Pinpoint the cell where the given text exists, returning its [X, Y] midpoint coordinate. 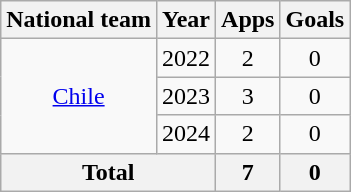
7 [248, 172]
3 [248, 96]
National team [79, 20]
Total [108, 172]
Goals [315, 20]
2023 [186, 96]
Year [186, 20]
Chile [79, 96]
2022 [186, 58]
Apps [248, 20]
2024 [186, 134]
